Locate the cell with the specified text and output its [X, Y] center coordinate. 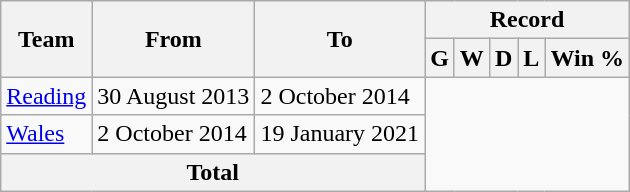
Team [46, 39]
W [472, 58]
L [532, 58]
Wales [46, 134]
Win % [588, 58]
19 January 2021 [340, 134]
30 August 2013 [174, 96]
Record [528, 20]
From [174, 39]
G [440, 58]
D [503, 58]
Reading [46, 96]
Total [213, 172]
To [340, 39]
